Provide the (x, y) coordinate of the cell's center where the given text is located.  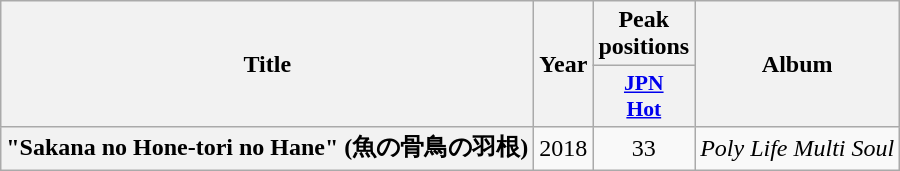
Peak positions (644, 34)
"Sakana no Hone-tori no Hane" (魚の骨鳥の羽根) (268, 148)
Poly Life Multi Soul (798, 148)
33 (644, 148)
Title (268, 64)
JPNHot (644, 96)
2018 (564, 148)
Year (564, 64)
Album (798, 64)
